Output the (x, y) coordinate of the center of the cell containing the given text.  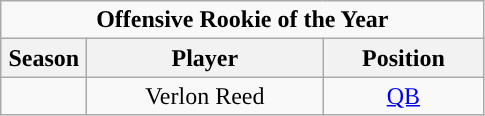
Verlon Reed (205, 96)
Offensive Rookie of the Year (242, 20)
Position (404, 58)
Player (205, 58)
QB (404, 96)
Season (44, 58)
